Find where the given text appears and provide that cell's center as (X, Y) coordinate. 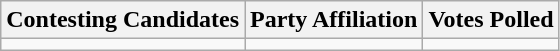
Votes Polled (491, 20)
Contesting Candidates (123, 20)
Party Affiliation (334, 20)
